Return [X, Y] of the center of cell containing provided text 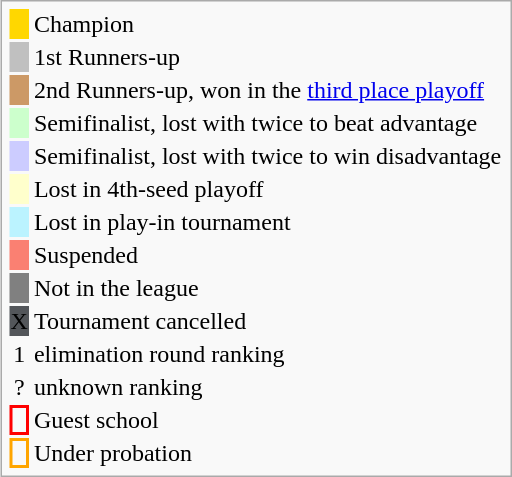
Lost in 4th-seed playoff [267, 189]
Tournament cancelled [267, 321]
unknown ranking [267, 387]
Semifinalist, lost with twice to beat advantage [267, 123]
Champion [267, 24]
Not in the league [267, 288]
? [19, 387]
Semifinalist, lost with twice to win disadvantage [267, 156]
Suspended [267, 255]
X [19, 321]
Guest school [267, 420]
elimination round ranking [267, 354]
2nd Runners-up, won in the third place playoff [267, 90]
Under probation [267, 453]
1st Runners-up [267, 57]
Lost in play-in tournament [267, 222]
1 [19, 354]
